Locate the cell with the specified text and output its [X, Y] center coordinate. 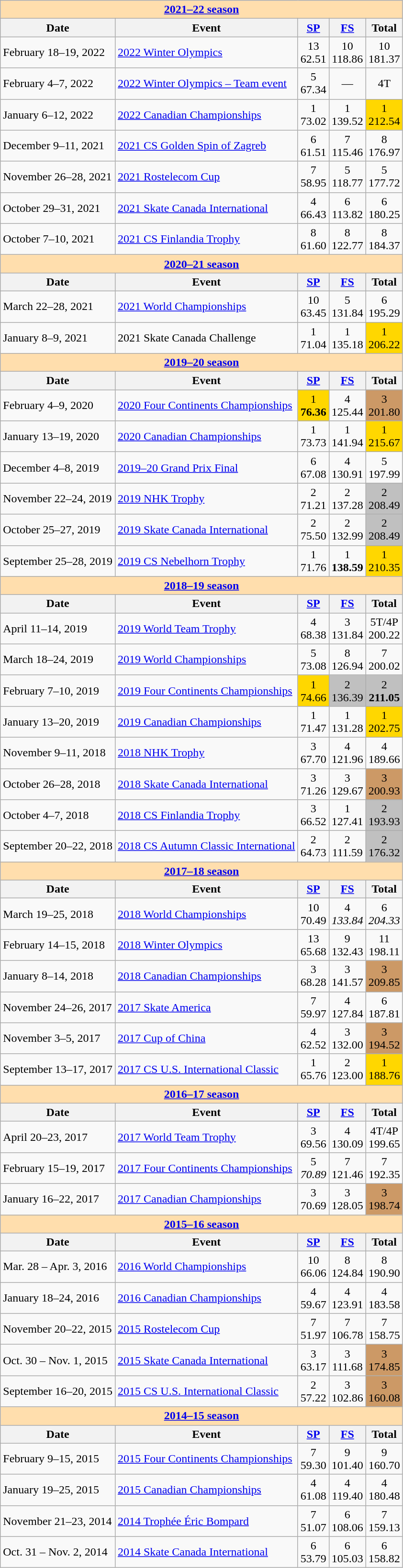
2015 Rostelecom Cup [206, 1329]
2018 World Championships [206, 914]
5 177.72 [384, 177]
2 193.93 [384, 815]
2017 Canadian Championships [206, 1199]
Oct. 31 – Nov. 2, 2014 [58, 1552]
8 126.94 [347, 659]
7 59.30 [313, 1459]
1 71.04 [313, 338]
4 121.96 [347, 753]
1 212.54 [384, 115]
1 131.28 [347, 721]
13 65.68 [313, 945]
2017 World Team Trophy [206, 1137]
2021 Skate Canada International [206, 208]
4 130.91 [347, 468]
1 74.66 [313, 691]
2015–16 season [202, 1224]
4 123.91 [347, 1298]
2014 Skate Canada International [206, 1552]
8 190.90 [384, 1267]
10 66.06 [313, 1267]
2018 CS Finlandia Trophy [206, 815]
7 106.78 [347, 1329]
4 61.08 [313, 1490]
2017 Skate America [206, 1007]
1 71.76 [313, 561]
1 76.36 [313, 406]
9 132.43 [347, 945]
2019 World Championships [206, 659]
6 108.06 [347, 1521]
7 192.35 [384, 1168]
3 63.17 [313, 1360]
10 70.49 [313, 914]
9 160.70 [384, 1459]
4T [384, 83]
1 73.73 [313, 436]
7 158.75 [384, 1329]
4 133.84 [347, 914]
1 210.35 [384, 561]
7 159.13 [384, 1521]
3 67.70 [313, 753]
December 4–8, 2019 [58, 468]
2016–17 season [202, 1094]
January 16–22, 2017 [58, 1199]
2018 Skate Canada International [206, 784]
6 180.25 [384, 208]
4 62.52 [313, 1038]
2021–22 season [202, 10]
2021 Rostelecom Cup [206, 177]
2019 Skate Canada International [206, 530]
2021 World Championships [206, 306]
2015 CS U.S. International Classic [206, 1391]
2019 CS Nebelhorn Trophy [206, 561]
6 158.82 [384, 1552]
6 105.03 [347, 1552]
3 174.85 [384, 1360]
8 122.77 [347, 239]
4 127.84 [347, 1007]
10 181.37 [384, 53]
February 4–9, 2020 [58, 406]
1 141.94 [347, 436]
April 11–14, 2019 [58, 629]
2 176.32 [384, 847]
October 4–7, 2018 [58, 815]
2020 Canadian Championships [206, 436]
1 71.47 [313, 721]
6 53.79 [313, 1552]
8 124.84 [347, 1267]
6 61.51 [313, 145]
2015 Canadian Championships [206, 1490]
4 183.58 [384, 1298]
— [347, 83]
5T/4P 200.22 [384, 629]
September 16–20, 2015 [58, 1391]
1 127.41 [347, 815]
2015 Four Continents Championships [206, 1459]
3 70.69 [313, 1199]
3 131.84 [347, 629]
4 119.40 [347, 1490]
2016 World Championships [206, 1267]
3 71.26 [313, 784]
3 200.93 [384, 784]
11 198.11 [384, 945]
10 63.45 [313, 306]
November 22–24, 2019 [58, 498]
November 20–22, 2015 [58, 1329]
December 9–11, 2021 [58, 145]
7 59.97 [313, 1007]
Mar. 28 – Apr. 3, 2016 [58, 1267]
3 198.74 [384, 1199]
7 200.02 [384, 659]
6 67.08 [313, 468]
2021 Skate Canada Challenge [206, 338]
February 14–15, 2018 [58, 945]
2 64.73 [313, 847]
2018 CS Autumn Classic International [206, 847]
5 67.34 [313, 83]
3 69.56 [313, 1137]
2016 Canadian Championships [206, 1298]
6 204.33 [384, 914]
2020–21 season [202, 264]
2017 Four Continents Championships [206, 1168]
2019 World Team Trophy [206, 629]
January 13–20, 2019 [58, 721]
5 73.08 [313, 659]
2022 Winter Olympics [206, 53]
3 66.52 [313, 815]
1 139.52 [347, 115]
February 9–15, 2015 [58, 1459]
2019 Canadian Championships [206, 721]
5 70.89 [313, 1168]
2 132.99 [347, 530]
2019 NHK Trophy [206, 498]
3 111.68 [347, 1360]
2019–20 Grand Prix Final [206, 468]
7 51.97 [313, 1329]
September 13–17, 2017 [58, 1070]
2017 CS U.S. International Classic [206, 1070]
9 101.40 [347, 1459]
4T/4P 199.65 [384, 1137]
1 65.76 [313, 1070]
March 18–24, 2019 [58, 659]
4 66.43 [313, 208]
3 128.05 [347, 1199]
4 59.67 [313, 1298]
2021 CS Finlandia Trophy [206, 239]
1 206.22 [384, 338]
2022 Winter Olympics – Team event [206, 83]
January 6–12, 2022 [58, 115]
2 57.22 [313, 1391]
13 62.51 [313, 53]
April 20–23, 2017 [58, 1137]
October 25–27, 2019 [58, 530]
Oct. 30 – Nov. 1, 2015 [58, 1360]
3 129.67 [347, 784]
6 187.81 [384, 1007]
2014 Trophée Éric Bompard [206, 1521]
3 132.00 [347, 1038]
4 125.44 [347, 406]
2018 Canadian Championships [206, 976]
February 18–19, 2022 [58, 53]
2019–20 season [202, 363]
2019 Four Continents Championships [206, 691]
1 188.76 [384, 1070]
2020 Four Continents Championships [206, 406]
7 58.95 [313, 177]
1 135.18 [347, 338]
3 68.28 [313, 976]
5 118.77 [347, 177]
2014–15 season [202, 1416]
November 26–28, 2021 [58, 177]
2 136.39 [347, 691]
2017–18 season [202, 871]
5 131.84 [347, 306]
3 209.85 [384, 976]
2018 Winter Olympics [206, 945]
7 51.07 [313, 1521]
1 215.67 [384, 436]
2021 CS Golden Spin of Zagreb [206, 145]
2 111.59 [347, 847]
January 19–25, 2015 [58, 1490]
September 25–28, 2019 [58, 561]
November 21–23, 2014 [58, 1521]
3 102.86 [347, 1391]
8 61.60 [313, 239]
7 115.46 [347, 145]
2 75.50 [313, 530]
January 18–24, 2016 [58, 1298]
February 15–19, 2017 [58, 1168]
2015 Skate Canada International [206, 1360]
November 3–5, 2017 [58, 1038]
4 180.48 [384, 1490]
January 8–9, 2021 [58, 338]
September 20–22, 2018 [58, 847]
October 26–28, 2018 [58, 784]
2018–19 season [202, 585]
6 113.82 [347, 208]
2022 Canadian Championships [206, 115]
2 137.28 [347, 498]
October 29–31, 2021 [58, 208]
4 68.38 [313, 629]
6 195.29 [384, 306]
7 121.46 [347, 1168]
1 138.59 [347, 561]
2 123.00 [347, 1070]
10 118.86 [347, 53]
4 130.09 [347, 1137]
8 176.97 [384, 145]
2018 NHK Trophy [206, 753]
1 202.75 [384, 721]
January 8–14, 2018 [58, 976]
3 201.80 [384, 406]
2 71.21 [313, 498]
5 197.99 [384, 468]
3 160.08 [384, 1391]
4 189.66 [384, 753]
3 141.57 [347, 976]
2 211.05 [384, 691]
2017 Cup of China [206, 1038]
March 22–28, 2021 [58, 306]
3 194.52 [384, 1038]
November 24–26, 2017 [58, 1007]
January 13–19, 2020 [58, 436]
8 184.37 [384, 239]
October 7–10, 2021 [58, 239]
1 73.02 [313, 115]
November 9–11, 2018 [58, 753]
February 4–7, 2022 [58, 83]
February 7–10, 2019 [58, 691]
March 19–25, 2018 [58, 914]
